Extract the [X, Y] coordinate from the center of the cell holding the provided text.  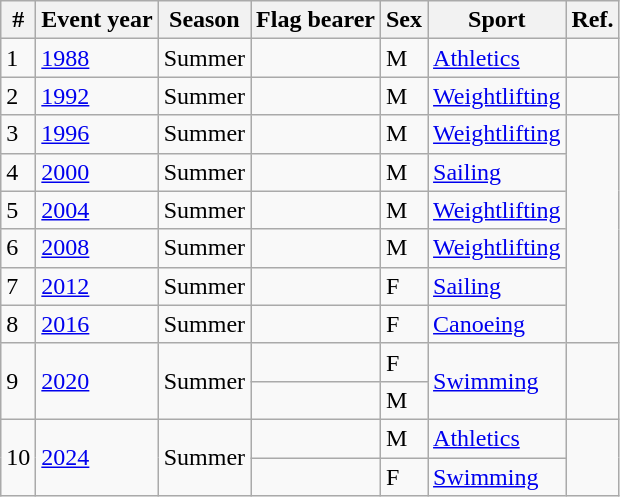
8 [18, 324]
2024 [97, 457]
Flag bearer [316, 20]
Season [204, 20]
2020 [97, 381]
# [18, 20]
7 [18, 286]
10 [18, 457]
2 [18, 96]
2012 [97, 286]
Sex [404, 20]
1996 [97, 134]
1 [18, 58]
3 [18, 134]
5 [18, 210]
Canoeing [497, 324]
1988 [97, 58]
Ref. [592, 20]
2004 [97, 210]
Sport [497, 20]
9 [18, 381]
4 [18, 172]
1992 [97, 96]
2008 [97, 248]
2016 [97, 324]
Event year [97, 20]
6 [18, 248]
2000 [97, 172]
